From the cell containing the given text, extract its center point as (x, y) coordinate. 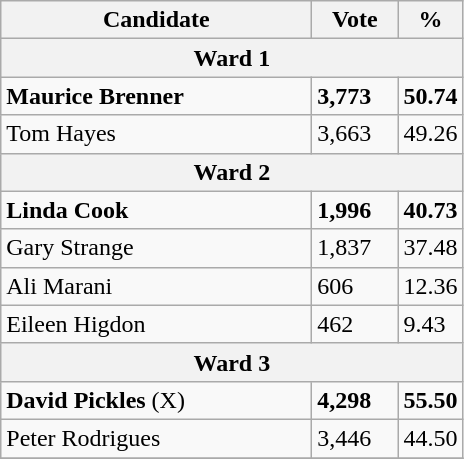
Peter Rodrigues (156, 438)
David Pickles (X) (156, 400)
Ward 2 (232, 172)
462 (355, 324)
Ward 1 (232, 58)
Maurice Brenner (156, 96)
44.50 (430, 438)
50.74 (430, 96)
12.36 (430, 286)
1,996 (355, 210)
1,837 (355, 248)
4,298 (355, 400)
3,446 (355, 438)
3,663 (355, 134)
Linda Cook (156, 210)
3,773 (355, 96)
Ali Marani (156, 286)
Gary Strange (156, 248)
Candidate (156, 20)
49.26 (430, 134)
Ward 3 (232, 362)
% (430, 20)
9.43 (430, 324)
Tom Hayes (156, 134)
Vote (355, 20)
37.48 (430, 248)
Eileen Higdon (156, 324)
40.73 (430, 210)
606 (355, 286)
55.50 (430, 400)
